Provide the [X, Y] coordinate of the cell's center where the given text is located.  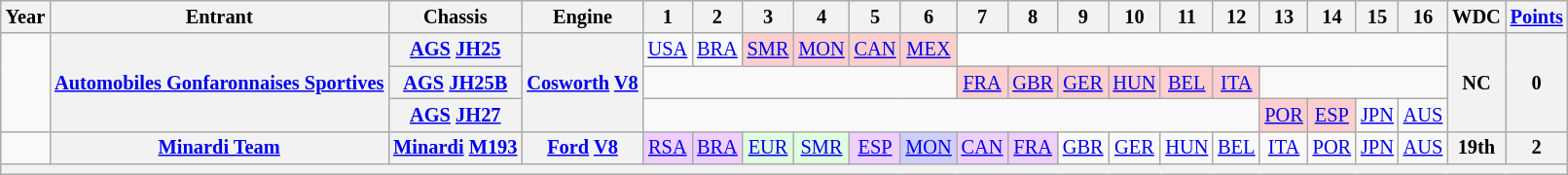
MEX [929, 50]
9 [1083, 17]
Minardi Team [219, 148]
WDC [1477, 17]
11 [1186, 17]
AGS JH27 [456, 115]
10 [1135, 17]
15 [1377, 17]
4 [821, 17]
RSA [668, 148]
19th [1477, 148]
Entrant [219, 17]
Year [25, 17]
16 [1423, 17]
USA [668, 50]
Ford V8 [582, 148]
14 [1331, 17]
NC [1477, 82]
Cosworth V8 [582, 82]
8 [1033, 17]
1 [668, 17]
Automobiles Gonfaronnaises Sportives [219, 82]
6 [929, 17]
Minardi M193 [456, 148]
AGS JH25B [456, 83]
AGS JH25 [456, 50]
5 [876, 17]
EUR [769, 148]
3 [769, 17]
0 [1537, 82]
7 [983, 17]
Engine [582, 17]
13 [1283, 17]
Points [1537, 17]
12 [1236, 17]
Chassis [456, 17]
